Determine the [x, y] coordinate at the center of the cell enclosing the given text.  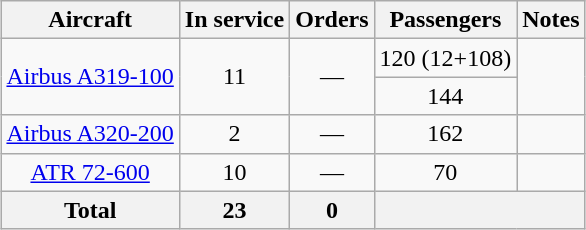
Airbus A319-100 [90, 77]
Total [90, 210]
23 [234, 210]
162 [446, 134]
2 [234, 134]
Aircraft [90, 20]
120 (12+108) [446, 58]
Passengers [446, 20]
Airbus A320-200 [90, 134]
10 [234, 172]
In service [234, 20]
Orders [332, 20]
11 [234, 77]
0 [332, 210]
144 [446, 96]
ATR 72-600 [90, 172]
70 [446, 172]
Notes [551, 20]
